Search for the cell housing the specified text and yield its [X, Y] center coordinate. 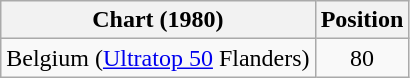
Position [362, 20]
Belgium (Ultratop 50 Flanders) [158, 58]
80 [362, 58]
Chart (1980) [158, 20]
